Determine the (x, y) coordinate at the center of the cell enclosing the given text.  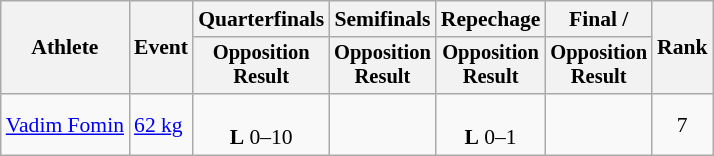
Athlete (65, 48)
62 kg (161, 124)
L 0–1 (491, 124)
Event (161, 48)
Vadim Fomin (65, 124)
7 (682, 124)
Repechage (491, 19)
Quarterfinals (261, 19)
L 0–10 (261, 124)
Final / (598, 19)
Semifinals (382, 19)
Rank (682, 48)
